Capture the cell that displays the provided text and extract its [X, Y] central coordinate. 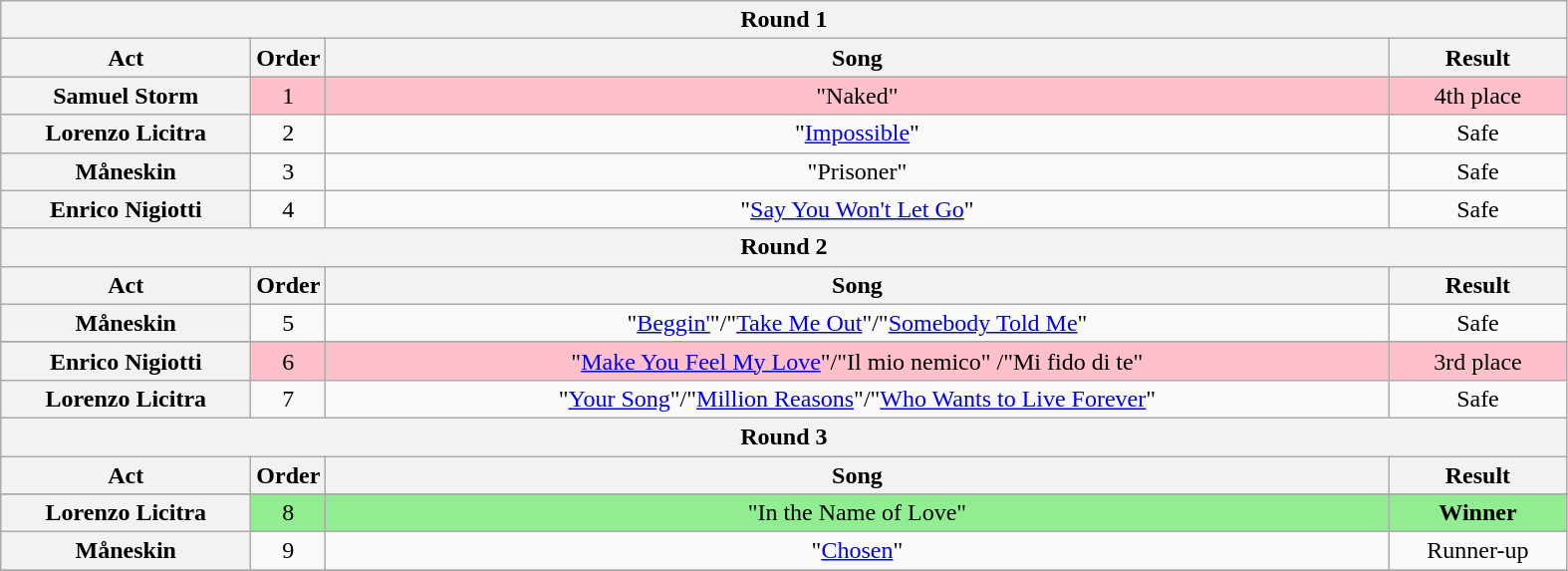
"Chosen" [857, 551]
7 [289, 399]
2 [289, 134]
Round 1 [784, 20]
"In the Name of Love" [857, 513]
6 [289, 361]
Round 3 [784, 436]
4th place [1478, 96]
1 [289, 96]
Samuel Storm [126, 96]
4 [289, 209]
5 [289, 323]
3rd place [1478, 361]
9 [289, 551]
Runner-up [1478, 551]
"Your Song"/"Million Reasons"/"Who Wants to Live Forever" [857, 399]
"Impossible" [857, 134]
"Make You Feel My Love"/"Il mio nemico" /"Mi fido di te" [857, 361]
3 [289, 171]
8 [289, 513]
Winner [1478, 513]
Round 2 [784, 247]
"Say You Won't Let Go" [857, 209]
"Prisoner" [857, 171]
"Naked" [857, 96]
"Beggin'"/"Take Me Out"/"Somebody Told Me" [857, 323]
